From the cell containing the given text, extract its center point as [x, y] coordinate. 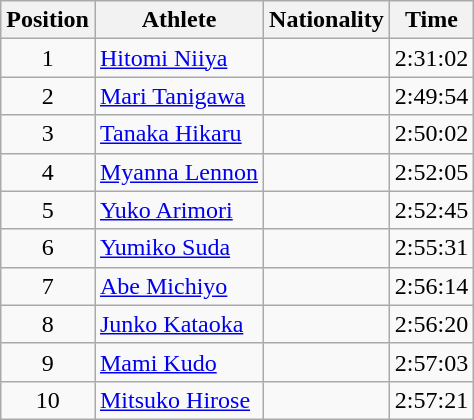
Time [431, 20]
Mitsuko Hirose [178, 400]
Athlete [178, 20]
2:56:20 [431, 324]
5 [48, 210]
10 [48, 400]
2:52:45 [431, 210]
2 [48, 96]
2:57:03 [431, 362]
3 [48, 134]
2:31:02 [431, 58]
Position [48, 20]
2:50:02 [431, 134]
2:55:31 [431, 248]
2:56:14 [431, 286]
Junko Kataoka [178, 324]
Mami Kudo [178, 362]
9 [48, 362]
Mari Tanigawa [178, 96]
Yuko Arimori [178, 210]
Abe Michiyo [178, 286]
Yumiko Suda [178, 248]
7 [48, 286]
1 [48, 58]
Tanaka Hikaru [178, 134]
2:52:05 [431, 172]
4 [48, 172]
Nationality [327, 20]
2:57:21 [431, 400]
8 [48, 324]
6 [48, 248]
2:49:54 [431, 96]
Hitomi Niiya [178, 58]
Myanna Lennon [178, 172]
